Determine the (X, Y) coordinate at the center of the cell enclosing the given text.  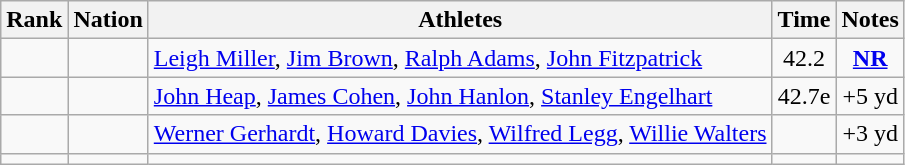
Nation (108, 20)
+3 yd (870, 134)
Leigh Miller, Jim Brown, Ralph Adams, John Fitzpatrick (460, 58)
Time (804, 20)
NR (870, 58)
+5 yd (870, 96)
42.7e (804, 96)
42.2 (804, 58)
Rank (34, 20)
Werner Gerhardt, Howard Davies, Wilfred Legg, Willie Walters (460, 134)
Athletes (460, 20)
John Heap, James Cohen, John Hanlon, Stanley Engelhart (460, 96)
Notes (870, 20)
